Pinpoint the cell where the given text exists, returning its [x, y] midpoint coordinate. 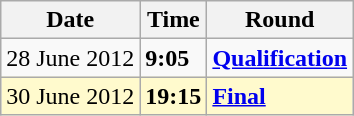
30 June 2012 [70, 96]
9:05 [174, 58]
Time [174, 20]
Final [280, 96]
19:15 [174, 96]
Round [280, 20]
28 June 2012 [70, 58]
Qualification [280, 58]
Date [70, 20]
